Return the [X, Y] coordinate for the center point of the cell that contains the specified text.  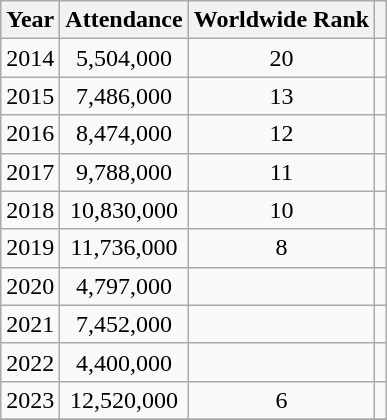
2017 [30, 172]
2020 [30, 286]
11,736,000 [124, 248]
10 [281, 210]
2018 [30, 210]
20 [281, 58]
8,474,000 [124, 134]
4,797,000 [124, 286]
2019 [30, 248]
8 [281, 248]
2022 [30, 362]
11 [281, 172]
2016 [30, 134]
13 [281, 96]
7,486,000 [124, 96]
2014 [30, 58]
4,400,000 [124, 362]
7,452,000 [124, 324]
Attendance [124, 20]
5,504,000 [124, 58]
2023 [30, 400]
9,788,000 [124, 172]
6 [281, 400]
2015 [30, 96]
Worldwide Rank [281, 20]
Year [30, 20]
12,520,000 [124, 400]
2021 [30, 324]
12 [281, 134]
10,830,000 [124, 210]
